Provide the [x, y] coordinate of the cell's center where the given text is located.  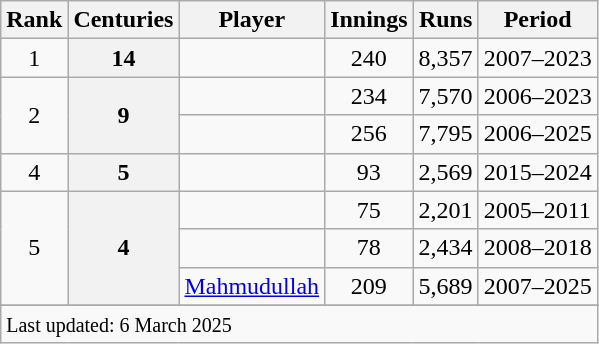
2,434 [446, 248]
Mahmudullah [252, 286]
234 [369, 96]
256 [369, 134]
Period [538, 20]
2,569 [446, 172]
14 [124, 58]
Innings [369, 20]
Rank [34, 20]
Player [252, 20]
2,201 [446, 210]
2007–2025 [538, 286]
7,570 [446, 96]
Last updated: 6 March 2025 [299, 324]
2015–2024 [538, 172]
209 [369, 286]
2006–2023 [538, 96]
Centuries [124, 20]
1 [34, 58]
2 [34, 115]
7,795 [446, 134]
9 [124, 115]
Runs [446, 20]
5,689 [446, 286]
78 [369, 248]
2006–2025 [538, 134]
93 [369, 172]
2008–2018 [538, 248]
2005–2011 [538, 210]
2007–2023 [538, 58]
75 [369, 210]
8,357 [446, 58]
240 [369, 58]
